Output the (x, y) coordinate of the center of the cell containing the given text.  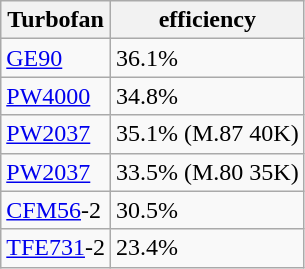
CFM56-2 (56, 210)
30.5% (207, 210)
PW4000 (56, 96)
GE90 (56, 58)
36.1% (207, 58)
34.8% (207, 96)
35.1% (M.87 40K) (207, 134)
TFE731-2 (56, 248)
efficiency (207, 20)
Turbofan (56, 20)
23.4% (207, 248)
33.5% (M.80 35K) (207, 172)
